Pinpoint the cell where the given text exists, returning its [X, Y] midpoint coordinate. 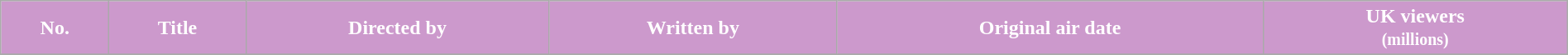
Title [177, 28]
Written by [693, 28]
Directed by [397, 28]
UK viewers(millions) [1415, 28]
No. [55, 28]
Original air date [1050, 28]
